For the text-containing cell, return its midpoint in (x, y) coordinate format. 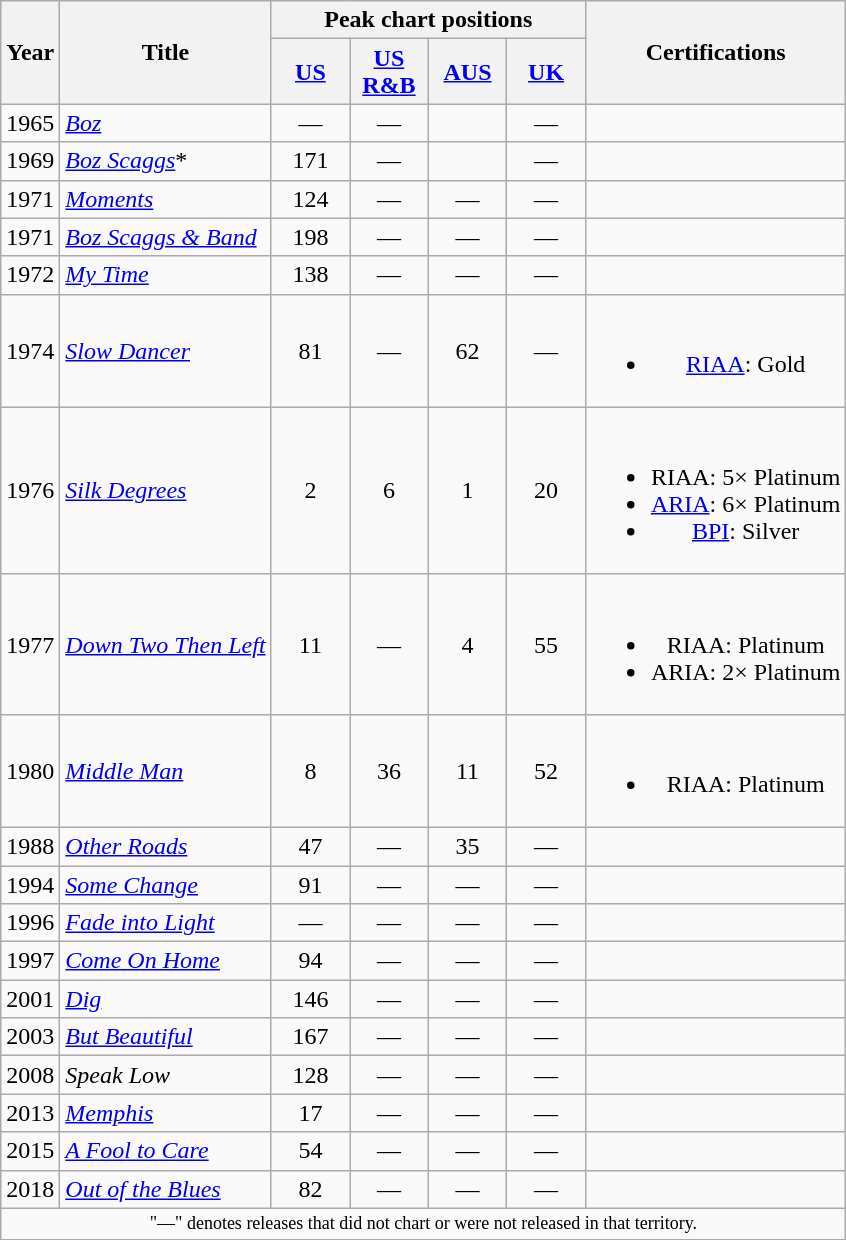
146 (310, 999)
55 (546, 644)
36 (390, 770)
Down Two Then Left (166, 644)
82 (310, 1189)
81 (310, 350)
Peak chart positions (428, 20)
4 (468, 644)
2008 (30, 1075)
1976 (30, 490)
54 (310, 1151)
Fade into Light (166, 923)
91 (310, 885)
2015 (30, 1151)
1969 (30, 161)
Boz Scaggs & Band (166, 237)
USR&B (390, 72)
47 (310, 846)
Speak Low (166, 1075)
Come On Home (166, 961)
62 (468, 350)
171 (310, 161)
Some Change (166, 885)
Other Roads (166, 846)
Boz Scaggs* (166, 161)
A Fool to Care (166, 1151)
RIAA: PlatinumARIA: 2× Platinum (716, 644)
Boz (166, 123)
RIAA: Gold (716, 350)
2001 (30, 999)
My Time (166, 275)
1972 (30, 275)
1994 (30, 885)
138 (310, 275)
Title (166, 52)
RIAA: 5× PlatinumARIA: 6× PlatinumBPI: Silver (716, 490)
"—" denotes releases that did not chart or were not released in that territory. (424, 1224)
US (310, 72)
AUS (468, 72)
1974 (30, 350)
124 (310, 199)
6 (390, 490)
1997 (30, 961)
1988 (30, 846)
2 (310, 490)
UK (546, 72)
Middle Man (166, 770)
Moments (166, 199)
167 (310, 1037)
Slow Dancer (166, 350)
35 (468, 846)
1 (468, 490)
Year (30, 52)
Out of the Blues (166, 1189)
17 (310, 1113)
1965 (30, 123)
20 (546, 490)
1977 (30, 644)
1980 (30, 770)
2003 (30, 1037)
8 (310, 770)
RIAA: Platinum (716, 770)
2013 (30, 1113)
Certifications (716, 52)
2018 (30, 1189)
Dig (166, 999)
128 (310, 1075)
94 (310, 961)
1996 (30, 923)
52 (546, 770)
Memphis (166, 1113)
Silk Degrees (166, 490)
But Beautiful (166, 1037)
198 (310, 237)
